Identify which cell holds the provided text, then report its (x, y) central coordinate. 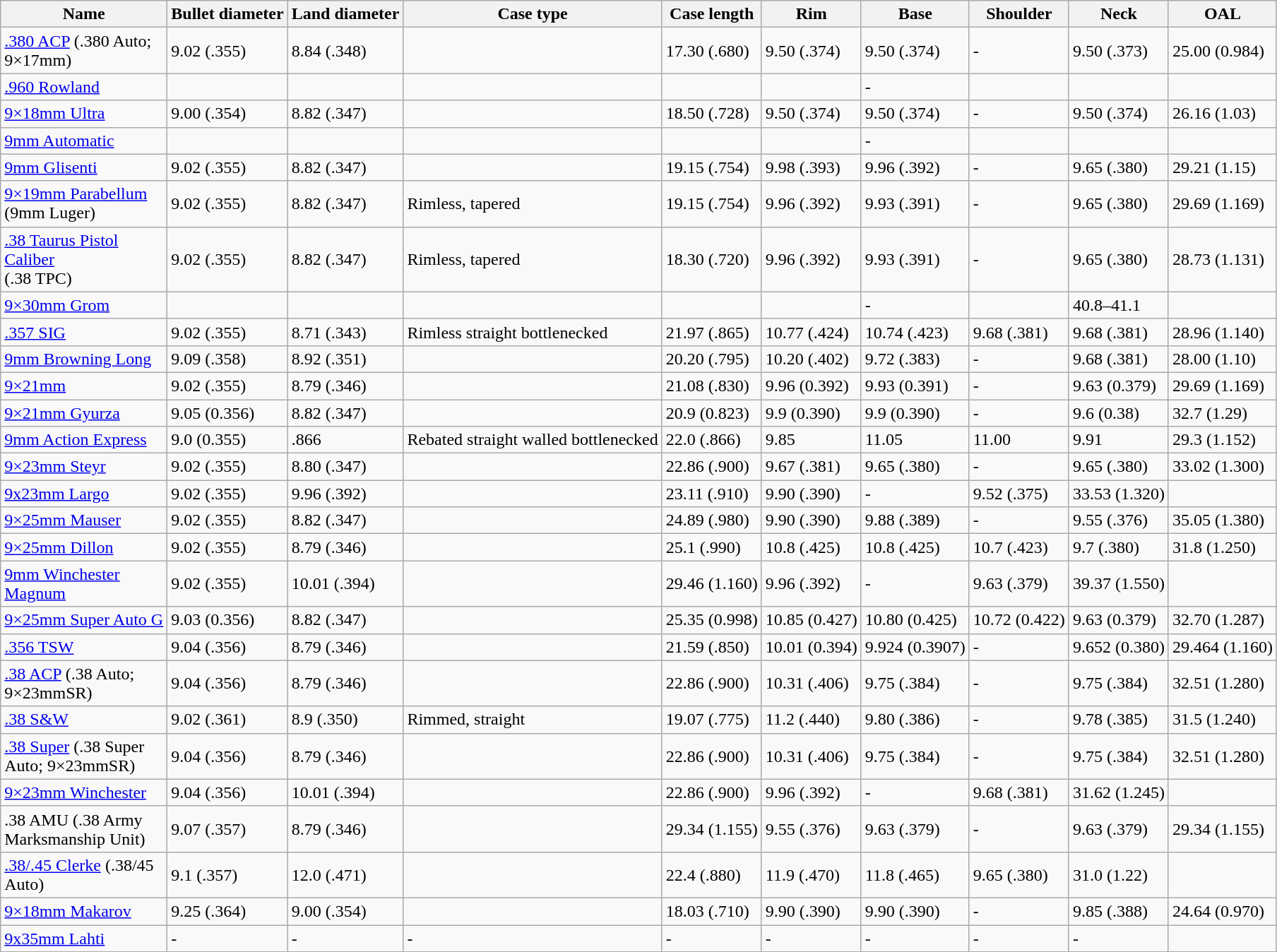
9.03 (0.356) (227, 620)
9×25mm Super Auto G (84, 620)
11.8 (.465) (915, 874)
9.50 (.373) (1119, 51)
9mm Browning Long (84, 359)
10.77 (.424) (811, 332)
9×30mm Grom (84, 305)
28.96 (1.140) (1222, 332)
9.85 (.388) (1119, 911)
9.72 (.383) (915, 359)
29.46 (1.160) (712, 583)
OAL (1222, 14)
Rimmed, straight (533, 720)
8.80 (.347) (345, 467)
11.00 (1018, 440)
.866 (345, 440)
9.6 (0.38) (1119, 413)
Rimless straight bottlenecked (533, 332)
18.30 (.720) (712, 259)
9.25 (.364) (227, 911)
26.16 (1.03) (1222, 114)
9.85 (811, 440)
20.20 (.795) (712, 359)
.38 Taurus Pistol Caliber(.38 TPC) (84, 259)
Bullet diameter (227, 14)
.38 Super (.38 Super Auto; 9×23mmSR) (84, 756)
29.3 (1.152) (1222, 440)
Case length (712, 14)
28.73 (1.131) (1222, 259)
10.01 (0.394) (811, 647)
9.09 (.358) (227, 359)
9mm Action Express (84, 440)
Neck (1119, 14)
9×25mm Mauser (84, 520)
Shoulder (1018, 14)
9×19mm Parabellum(9mm Luger) (84, 203)
31.8 (1.250) (1222, 547)
8.71 (.343) (345, 332)
9x23mm Largo (84, 494)
.960 Rowland (84, 87)
21.59 (.850) (712, 647)
21.08 (.830) (712, 386)
25.35 (0.998) (712, 620)
9.80 (.386) (915, 720)
.380 ACP (.380 Auto; 9×17mm) (84, 51)
Name (84, 14)
.38 AMU (.38 Army Marksmanship Unit) (84, 829)
32.70 (1.287) (1222, 620)
.356 TSW (84, 647)
Case type (533, 14)
9×23mm Winchester (84, 792)
9x35mm Lahti (84, 939)
9.1 (.357) (227, 874)
10.20 (.402) (811, 359)
9.924 (0.3907) (915, 647)
11.2 (.440) (811, 720)
9.96 (0.392) (811, 386)
8.92 (.351) (345, 359)
10.72 (0.422) (1018, 620)
10.85 (0.427) (811, 620)
9.98 (.393) (811, 167)
9mm Winchester Magnum (84, 583)
22.4 (.880) (712, 874)
33.53 (1.320) (1119, 494)
28.00 (1.10) (1222, 359)
10.80 (0.425) (915, 620)
11.05 (915, 440)
10.74 (.423) (915, 332)
29.21 (1.15) (1222, 167)
31.62 (1.245) (1119, 792)
25.00 (0.984) (1222, 51)
31.0 (1.22) (1119, 874)
9.05 (0.356) (227, 413)
24.64 (0.970) (1222, 911)
9.67 (.381) (811, 467)
8.9 (.350) (345, 720)
11.9 (.470) (811, 874)
9.0 (0.355) (227, 440)
19.07 (.775) (712, 720)
31.5 (1.240) (1222, 720)
9×21mm (84, 386)
29.464 (1.160) (1222, 647)
18.50 (.728) (712, 114)
Rim (811, 14)
9×18mm Ultra (84, 114)
Land diameter (345, 14)
33.02 (1.300) (1222, 467)
.38/.45 Clerke (.38/45 Auto) (84, 874)
9.07 (.357) (227, 829)
9×21mm Gyurza (84, 413)
25.1 (.990) (712, 547)
.38 S&W (84, 720)
32.7 (1.29) (1222, 413)
22.0 (.866) (712, 440)
.38 ACP (.38 Auto; 9×23mmSR) (84, 684)
9.7 (.380) (1119, 547)
Base (915, 14)
9.02 (.361) (227, 720)
9mm Automatic (84, 141)
9×23mm Steyr (84, 467)
20.9 (0.823) (712, 413)
24.89 (.980) (712, 520)
18.03 (.710) (712, 911)
9×25mm Dillon (84, 547)
9.88 (.389) (915, 520)
12.0 (.471) (345, 874)
35.05 (1.380) (1222, 520)
9.91 (1119, 440)
9mm Glisenti (84, 167)
10.7 (.423) (1018, 547)
23.11 (.910) (712, 494)
17.30 (.680) (712, 51)
21.97 (.865) (712, 332)
9.93 (0.391) (915, 386)
9.52 (.375) (1018, 494)
40.8–41.1 (1119, 305)
39.37 (1.550) (1119, 583)
8.84 (.348) (345, 51)
9.652 (0.380) (1119, 647)
Rebated straight walled bottlenecked (533, 440)
9.78 (.385) (1119, 720)
9×18mm Makarov (84, 911)
.357 SIG (84, 332)
